For the text-containing cell, return its midpoint in [X, Y] coordinate format. 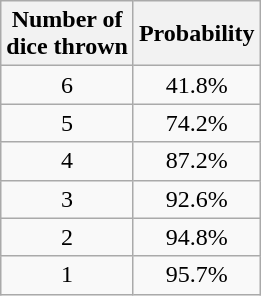
87.2% [196, 161]
74.2% [196, 123]
94.8% [196, 237]
2 [68, 237]
4 [68, 161]
Number ofdice thrown [68, 34]
6 [68, 85]
41.8% [196, 85]
1 [68, 275]
Probability [196, 34]
3 [68, 199]
92.6% [196, 199]
95.7% [196, 275]
5 [68, 123]
